Determine the [X, Y] coordinate at the center of the cell enclosing the given text.  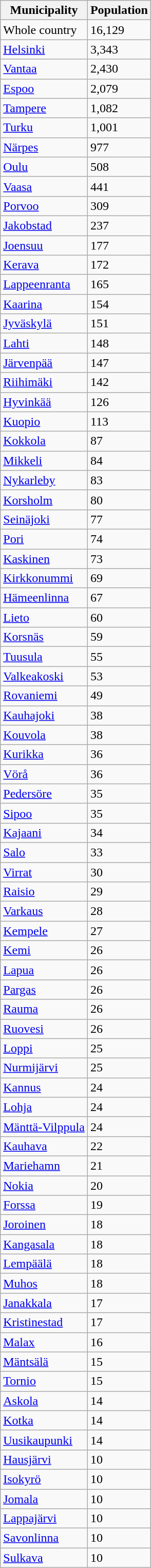
309 [119, 206]
73 [119, 558]
142 [119, 382]
Lieto [44, 618]
Lahti [44, 343]
Kempele [44, 931]
Tampere [44, 108]
977 [119, 147]
Nykarleby [44, 480]
Whole country [44, 30]
2,430 [119, 69]
16,129 [119, 30]
1,001 [119, 128]
Kauhajoki [44, 715]
34 [119, 833]
84 [119, 461]
508 [119, 167]
Tornio [44, 1381]
Korsholm [44, 500]
3,343 [119, 49]
Municipality [44, 10]
Savonlinna [44, 1538]
Kotka [44, 1420]
69 [119, 578]
Järvenpää [44, 363]
33 [119, 852]
Lempäälä [44, 1264]
Population [119, 10]
Raisio [44, 892]
126 [119, 402]
441 [119, 186]
Loppi [44, 1048]
Kristinestad [44, 1323]
Hausjärvi [44, 1459]
Helsinki [44, 49]
Lappajärvi [44, 1519]
Muhos [44, 1283]
Kurikka [44, 754]
55 [119, 657]
Mänttä-Vilppula [44, 1126]
Pargas [44, 990]
1,082 [119, 108]
Jyväskylä [44, 324]
Hyvinkää [44, 402]
Mäntsälä [44, 1362]
Pori [44, 539]
Turku [44, 128]
Vantaa [44, 69]
80 [119, 500]
67 [119, 598]
Mariehamn [44, 1166]
Salo [44, 852]
Pedersöre [44, 794]
Hämeenlinna [44, 598]
Sulkava [44, 1558]
Riihimäki [44, 382]
154 [119, 304]
Lohja [44, 1107]
30 [119, 872]
53 [119, 676]
Valkeakoski [44, 676]
83 [119, 480]
Kirkkonummi [44, 578]
Vörå [44, 774]
Vaasa [44, 186]
Uusikaupunki [44, 1440]
Varkaus [44, 911]
147 [119, 363]
Jomala [44, 1499]
Janakkala [44, 1303]
Kajaani [44, 833]
Kuopio [44, 421]
Nokia [44, 1185]
87 [119, 441]
Joroinen [44, 1225]
22 [119, 1146]
Forssa [44, 1205]
2,079 [119, 89]
Virrat [44, 872]
Kokkola [44, 441]
21 [119, 1166]
27 [119, 931]
Rauma [44, 1009]
Jakobstad [44, 225]
148 [119, 343]
Mikkeli [44, 461]
Tuusula [44, 657]
165 [119, 285]
Korsnäs [44, 637]
60 [119, 618]
Kemi [44, 950]
77 [119, 519]
20 [119, 1185]
Isokyrö [44, 1479]
237 [119, 225]
Nurmijärvi [44, 1068]
113 [119, 421]
Lappeenranta [44, 285]
Kangasala [44, 1244]
Askola [44, 1401]
172 [119, 265]
151 [119, 324]
49 [119, 696]
Joensuu [44, 245]
59 [119, 637]
Lapua [44, 970]
Kauhava [44, 1146]
Ruovesi [44, 1029]
Rovaniemi [44, 696]
Kouvola [44, 735]
Kaarina [44, 304]
177 [119, 245]
Seinäjoki [44, 519]
Espoo [44, 89]
Kaskinen [44, 558]
16 [119, 1342]
29 [119, 892]
28 [119, 911]
Närpes [44, 147]
74 [119, 539]
Malax [44, 1342]
Kerava [44, 265]
Porvoo [44, 206]
19 [119, 1205]
Kannus [44, 1087]
Sipoo [44, 813]
Oulu [44, 167]
